Pinpoint the cell where the given text exists, returning its [X, Y] midpoint coordinate. 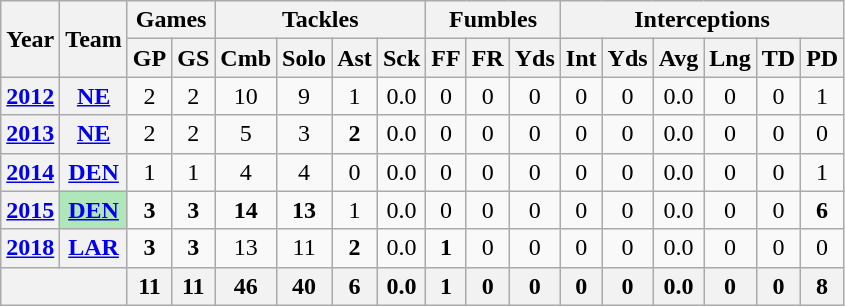
Int [581, 58]
2015 [30, 210]
LAR [94, 248]
Games [170, 20]
Ast [355, 58]
Lng [730, 58]
9 [304, 96]
FF [446, 58]
Team [94, 39]
TD [778, 58]
PD [822, 58]
Cmb [246, 58]
Fumbles [494, 20]
40 [304, 286]
2014 [30, 172]
Sck [401, 58]
Solo [304, 58]
GS [194, 58]
2012 [30, 96]
2018 [30, 248]
GP [149, 58]
46 [246, 286]
8 [822, 286]
Avg [678, 58]
Interceptions [702, 20]
Tackles [320, 20]
5 [246, 134]
2013 [30, 134]
FR [488, 58]
14 [246, 210]
Year [30, 39]
10 [246, 96]
